Return (X, Y) of the center of cell containing provided text 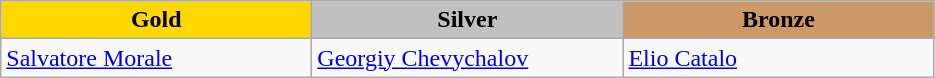
Salvatore Morale (156, 58)
Gold (156, 20)
Silver (468, 20)
Georgiy Chevychalov (468, 58)
Bronze (778, 20)
Elio Catalo (778, 58)
